Output the [X, Y] coordinate of the center of the cell containing the given text.  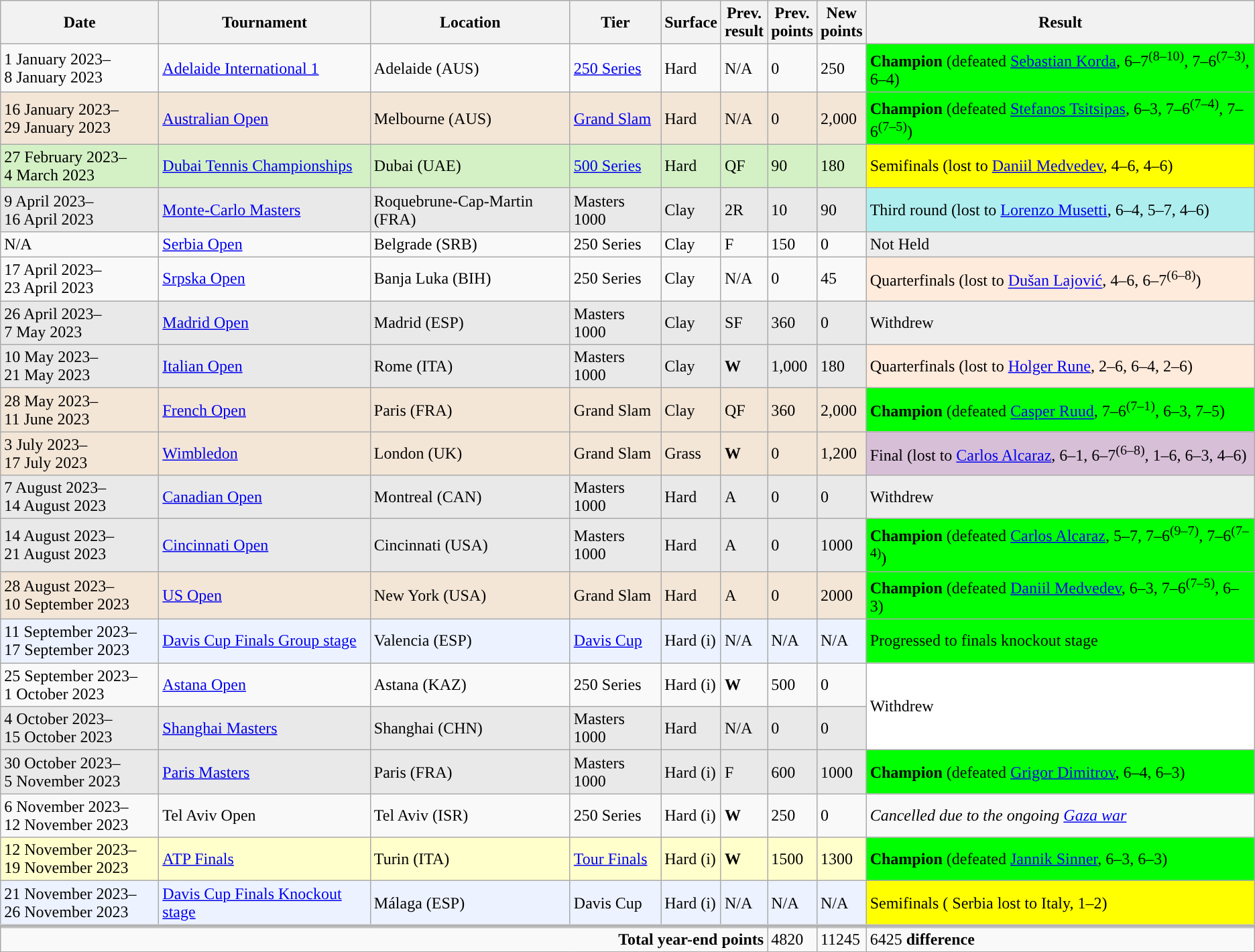
1 January 2023–8 January 2023 [80, 68]
New York (USA) [470, 595]
French Open [264, 410]
Champion (defeated Casper Ruud, 7–6(7–1), 6–3, 7–5) [1061, 410]
6 November 2023–12 November 2023 [80, 815]
11245 [841, 939]
Astana Open [264, 685]
1,000 [792, 366]
Belgrade (SRB) [470, 245]
Madrid (ESP) [470, 323]
28 August 2023–10 September 2023 [80, 595]
16 January 2023–29 January 2023 [80, 118]
Cancelled due to the ongoing Gaza war [1061, 815]
Quarterfinals (lost to Dušan Lajović, 4–6, 6–7(6–8)) [1061, 279]
Tel Aviv (ISR) [470, 815]
17 April 2023–23 April 2023 [80, 279]
Canadian Open [264, 497]
Semifinals (lost to Daniil Medvedev, 4–6, 4–6) [1061, 166]
500 Series [615, 166]
1,200 [841, 453]
Total year-end points [384, 939]
3 July 2023–17 July 2023 [80, 453]
Astana (KAZ) [470, 685]
Prev.points [792, 23]
30 October 2023–5 November 2023 [80, 772]
Location [470, 23]
Adelaide International 1 [264, 68]
Surface [691, 23]
7 August 2023–14 August 2023 [80, 497]
Davis Cup Finals Knockout stage [264, 904]
45 [841, 279]
Davis Cup Finals Group stage [264, 641]
Dubai (UAE) [470, 166]
Adelaide (AUS) [470, 68]
Final (lost to Carlos Alcaraz, 6–1, 6–7(6–8), 1–6, 6–3, 4–6) [1061, 453]
Date [80, 23]
Rome (ITA) [470, 366]
Shanghai (CHN) [470, 728]
1500 [792, 859]
1300 [841, 859]
27 February 2023–4 March 2023 [80, 166]
Melbourne (AUS) [470, 118]
Banja Luka (BIH) [470, 279]
Serbia Open [264, 245]
Progressed to finals knockout stage [1061, 641]
Champion (defeated Grigor Dimitrov, 6–4, 6–3) [1061, 772]
Valencia (ESP) [470, 641]
Roquebrune-Cap-Martin (FRA) [470, 209]
Turin (ITA) [470, 859]
Montreal (CAN) [470, 497]
Champion (defeated Jannik Sinner, 6–3, 6–3) [1061, 859]
Tier [615, 23]
28 May 2023–11 June 2023 [80, 410]
Semifinals ( Serbia lost to Italy, 1–2) [1061, 904]
6425 difference [1061, 939]
Champion (defeated Sebastian Korda, 6–7(8–10), 7–6(7–3), 6–4) [1061, 68]
Monte-Carlo Masters [264, 209]
4 October 2023–15 October 2023 [80, 728]
London (UK) [470, 453]
Tour Finals [615, 859]
Champion (defeated Daniil Medvedev, 6–3, 7–6(7–5), 6–3) [1061, 595]
Result [1061, 23]
14 August 2023–21 August 2023 [80, 545]
Dubai Tennis Championships [264, 166]
Champion (defeated Carlos Alcaraz, 5–7, 7–6(9–7), 7–6(7–4)) [1061, 545]
Champion (defeated Stefanos Tsitsipas, 6–3, 7–6(7–4), 7–6(7–5)) [1061, 118]
Prev.result [744, 23]
Wimbledon [264, 453]
SF [744, 323]
Not Held [1061, 245]
9 April 2023–16 April 2023 [80, 209]
Cincinnati (USA) [470, 545]
Madrid Open [264, 323]
Cincinnati Open [264, 545]
26 April 2023–7 May 2023 [80, 323]
2R [744, 209]
11 September 2023–17 September 2023 [80, 641]
150 [792, 245]
Tournament [264, 23]
ATP Finals [264, 859]
21 November 2023–26 November 2023 [80, 904]
Australian Open [264, 118]
Grass [691, 453]
Newpoints [841, 23]
Srpska Open [264, 279]
500 [792, 685]
25 September 2023–1 October 2023 [80, 685]
600 [792, 772]
Paris Masters [264, 772]
Shanghai Masters [264, 728]
4820 [792, 939]
Tel Aviv Open [264, 815]
12 November 2023–19 November 2023 [80, 859]
Málaga (ESP) [470, 904]
2000 [841, 595]
10 [792, 209]
Quarterfinals (lost to Holger Rune, 2–6, 6–4, 2–6) [1061, 366]
Third round (lost to Lorenzo Musetti, 6–4, 5–7, 4–6) [1061, 209]
US Open [264, 595]
10 May 2023–21 May 2023 [80, 366]
Italian Open [264, 366]
